Find where the given text appears and provide that cell's center as [X, Y] coordinate. 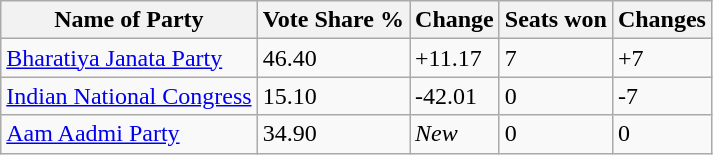
Bharatiya Janata Party [129, 58]
-7 [662, 96]
7 [556, 58]
15.10 [333, 96]
46.40 [333, 58]
Seats won [556, 20]
Vote Share % [333, 20]
Indian National Congress [129, 96]
+11.17 [455, 58]
Change [455, 20]
Aam Aadmi Party [129, 134]
-42.01 [455, 96]
Changes [662, 20]
New [455, 134]
Name of Party [129, 20]
34.90 [333, 134]
+7 [662, 58]
